Extract the (x, y) coordinate from the center of the cell holding the provided text.  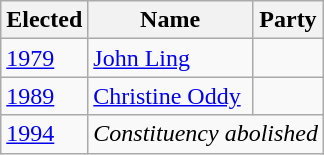
Elected (44, 20)
John Ling (170, 58)
Constituency abolished (206, 134)
Name (170, 20)
1979 (44, 58)
1994 (44, 134)
Party (288, 20)
1989 (44, 96)
Christine Oddy (170, 96)
